Search for the cell housing the specified text and yield its [X, Y] center coordinate. 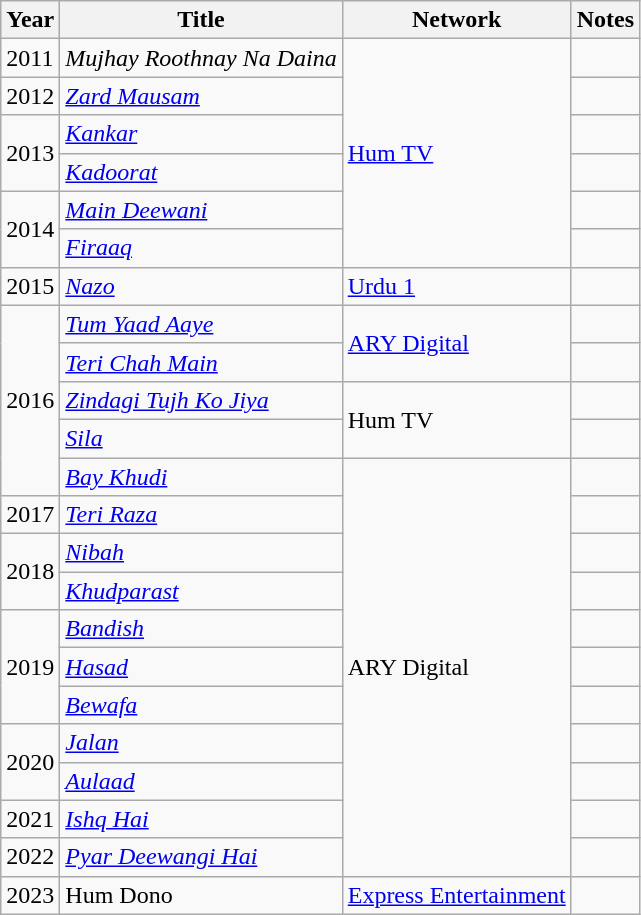
Sila [201, 438]
2011 [30, 58]
Bewafa [201, 705]
Zindagi Tujh Ko Jiya [201, 400]
Urdu 1 [456, 286]
Teri Raza [201, 515]
Firaaq [201, 248]
Nibah [201, 553]
Nazo [201, 286]
Network [456, 20]
2015 [30, 286]
2023 [30, 895]
Kankar [201, 134]
Express Entertainment [456, 895]
Pyar Deewangi Hai [201, 857]
Mujhay Roothnay Na Daina [201, 58]
Teri Chah Main [201, 362]
Aulaad [201, 781]
Bay Khudi [201, 477]
2019 [30, 667]
Ishq Hai [201, 819]
Zard Mausam [201, 96]
2022 [30, 857]
2021 [30, 819]
Notes [605, 20]
2013 [30, 153]
2017 [30, 515]
Hasad [201, 667]
Khudparast [201, 591]
2020 [30, 762]
Title [201, 20]
Bandish [201, 629]
Hum Dono [201, 895]
2018 [30, 572]
Year [30, 20]
Main Deewani [201, 210]
Kadoorat [201, 172]
Tum Yaad Aaye [201, 324]
Jalan [201, 743]
2012 [30, 96]
2016 [30, 400]
2014 [30, 229]
